Output the (x, y) coordinate of the center of the cell containing the given text.  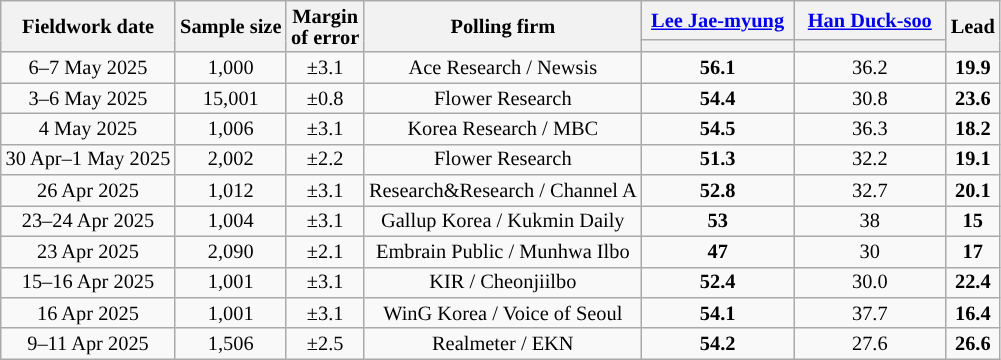
38 (870, 220)
32.7 (870, 190)
32.2 (870, 160)
53 (718, 220)
56.1 (718, 68)
23 Apr 2025 (88, 252)
2,002 (230, 160)
54.5 (718, 128)
1,506 (230, 344)
WinG Korea / Voice of Seoul (502, 312)
27.6 (870, 344)
18.2 (973, 128)
1,012 (230, 190)
30.0 (870, 282)
Fieldwork date (88, 26)
15–16 Apr 2025 (88, 282)
±2.2 (325, 160)
Marginof error (325, 26)
16 Apr 2025 (88, 312)
15 (973, 220)
Realmeter / EKN (502, 344)
54.2 (718, 344)
23.6 (973, 98)
36.2 (870, 68)
±2.1 (325, 252)
Sample size (230, 26)
26 Apr 2025 (88, 190)
±2.5 (325, 344)
2,090 (230, 252)
3–6 May 2025 (88, 98)
±0.8 (325, 98)
Lee Jae-myung (718, 20)
19.1 (973, 160)
Embrain Public / Munhwa Ilbo (502, 252)
KIR / Cheonjiilbo (502, 282)
26.6 (973, 344)
9–11 Apr 2025 (88, 344)
Han Duck-soo (870, 20)
Korea Research / MBC (502, 128)
15,001 (230, 98)
51.3 (718, 160)
Lead (973, 26)
36.3 (870, 128)
Ace Research / Newsis (502, 68)
6–7 May 2025 (88, 68)
17 (973, 252)
37.7 (870, 312)
23–24 Apr 2025 (88, 220)
19.9 (973, 68)
52.4 (718, 282)
22.4 (973, 282)
Polling firm (502, 26)
1,000 (230, 68)
30 (870, 252)
30 Apr–1 May 2025 (88, 160)
1,004 (230, 220)
54.4 (718, 98)
52.8 (718, 190)
Research&Research / Channel A (502, 190)
4 May 2025 (88, 128)
20.1 (973, 190)
30.8 (870, 98)
54.1 (718, 312)
47 (718, 252)
16.4 (973, 312)
1,006 (230, 128)
Gallup Korea / Kukmin Daily (502, 220)
